Pinpoint the cell where the given text exists, returning its (X, Y) midpoint coordinate. 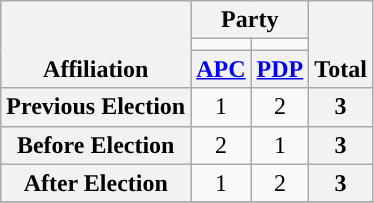
PDP (280, 69)
Party (250, 20)
Total (341, 44)
Before Election (96, 145)
Previous Election (96, 107)
After Election (96, 183)
Affiliation (96, 44)
APC (221, 69)
